Scan for the cell matching the given text and deliver its (X, Y) coordinate at center. 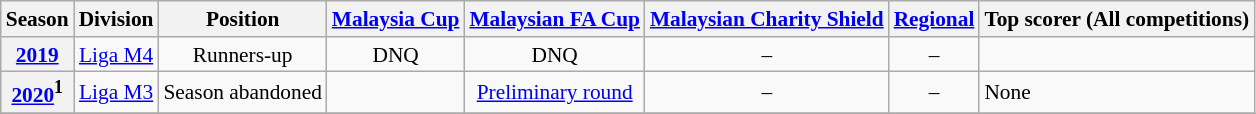
Malaysian Charity Shield (767, 19)
Runners-up (242, 55)
Liga M3 (116, 92)
Top scorer (All competitions) (1116, 19)
Season (38, 19)
20201 (38, 92)
Regional (934, 19)
2019 (38, 55)
Malaysian FA Cup (554, 19)
Malaysia Cup (396, 19)
Preliminary round (554, 92)
Division (116, 19)
None (1116, 92)
Season abandoned (242, 92)
Position (242, 19)
Liga M4 (116, 55)
